From the cell containing the given text, extract its center point as [x, y] coordinate. 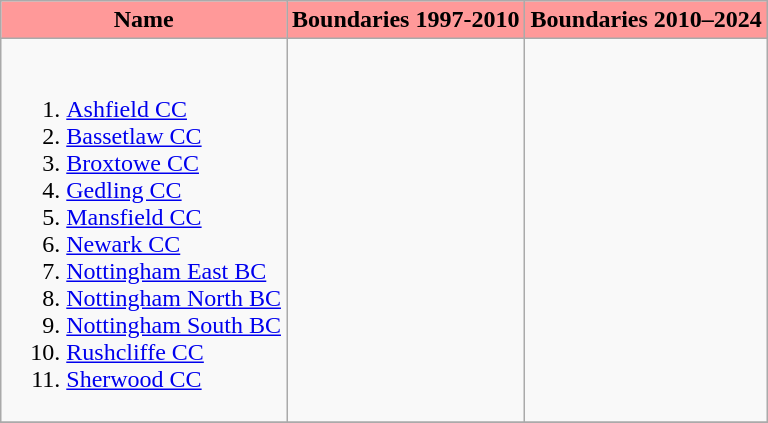
Boundaries 1997-2010 [405, 20]
Name [144, 20]
Ashfield CCBassetlaw CCBroxtowe CCGedling CCMansfield CCNewark CCNottingham East BCNottingham North BCNottingham South BCRushcliffe CCSherwood CC [144, 230]
Boundaries 2010–2024 [646, 20]
